Capture the cell that displays the provided text and extract its [X, Y] central coordinate. 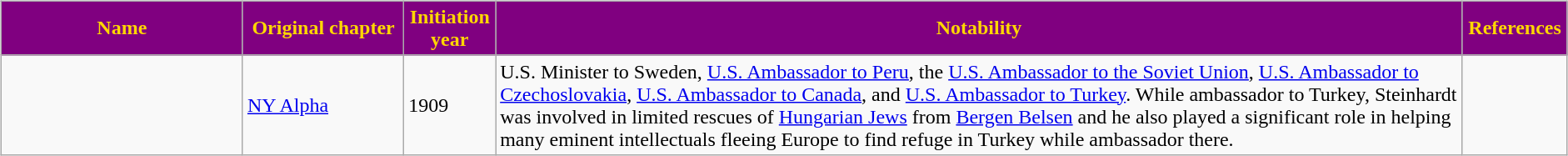
References [1515, 28]
Notability [980, 28]
Original chapter [323, 28]
1909 [450, 105]
NY Alpha [323, 105]
Initiationyear [450, 28]
Name [122, 28]
